Output the [X, Y] coordinate of the center of the cell containing the given text.  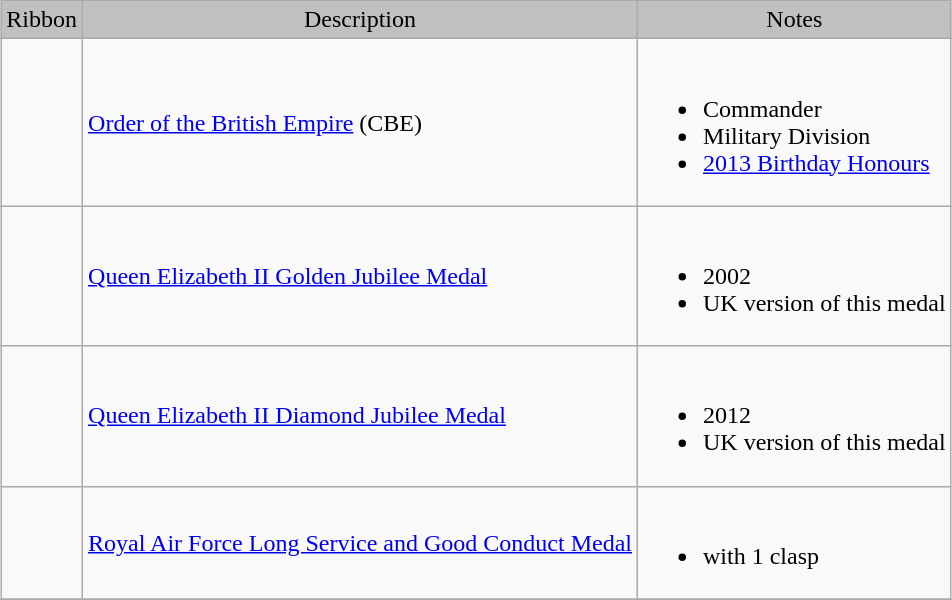
2002UK version of this medal [795, 276]
Royal Air Force Long Service and Good Conduct Medal [360, 542]
with 1 clasp [795, 542]
Queen Elizabeth II Diamond Jubilee Medal [360, 416]
CommanderMilitary Division2013 Birthday Honours [795, 122]
Queen Elizabeth II Golden Jubilee Medal [360, 276]
2012UK version of this medal [795, 416]
Order of the British Empire (CBE) [360, 122]
Notes [795, 20]
Ribbon [42, 20]
Description [360, 20]
